Locate the cell with the specified text and output its (X, Y) center coordinate. 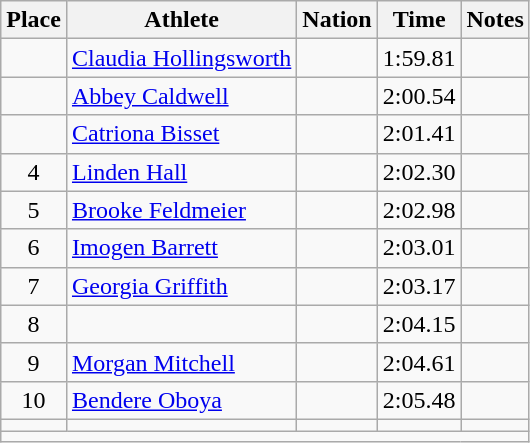
9 (34, 362)
2:03.01 (419, 248)
Abbey Caldwell (181, 96)
2:04.61 (419, 362)
Georgia Griffith (181, 286)
7 (34, 286)
Bendere Oboya (181, 400)
Linden Hall (181, 172)
8 (34, 324)
Time (419, 20)
Catriona Bisset (181, 134)
Brooke Feldmeier (181, 210)
4 (34, 172)
2:04.15 (419, 324)
Place (34, 20)
Morgan Mitchell (181, 362)
Claudia Hollingsworth (181, 58)
Athlete (181, 20)
2:00.54 (419, 96)
Notes (495, 20)
2:02.30 (419, 172)
10 (34, 400)
2:05.48 (419, 400)
Imogen Barrett (181, 248)
2:02.98 (419, 210)
2:03.17 (419, 286)
6 (34, 248)
Nation (337, 20)
2:01.41 (419, 134)
1:59.81 (419, 58)
5 (34, 210)
